For the text-containing cell, return its midpoint in (x, y) coordinate format. 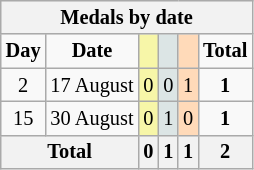
Medals by date (127, 17)
Day (24, 51)
30 August (92, 118)
17 August (92, 85)
15 (24, 118)
Date (92, 51)
